Scan for the cell matching the given text and deliver its (x, y) coordinate at center. 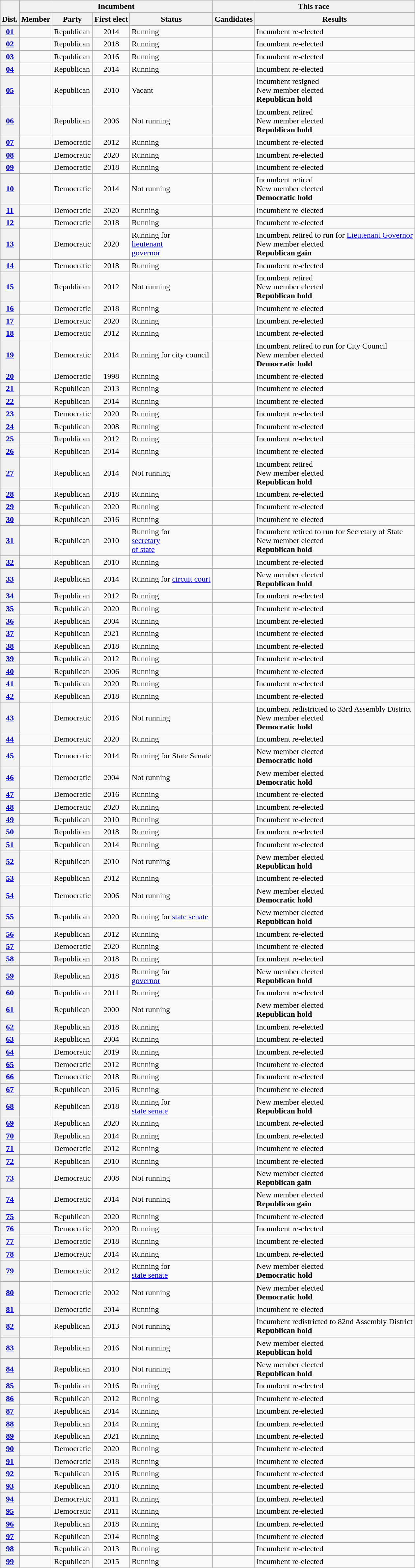
47 (10, 795)
75 (10, 1216)
45 (10, 756)
26 (10, 451)
14 (10, 266)
Party (72, 19)
2000 (111, 1010)
46 (10, 777)
21 (10, 389)
38 (10, 646)
25 (10, 439)
42 (10, 696)
28 (10, 494)
81 (10, 1309)
03 (10, 57)
31 (10, 541)
Incumbent retired to run for City CouncilNew member electedDemocratic hold (335, 355)
27 (10, 473)
Running for state senate (171, 917)
55 (10, 917)
34 (10, 596)
35 (10, 609)
23 (10, 414)
87 (10, 1411)
Running forlieutenantgovernor (171, 244)
32 (10, 562)
11 (10, 210)
86 (10, 1398)
64 (10, 1052)
37 (10, 634)
83 (10, 1347)
Incumbent retiredNew member electedDemocratic hold (335, 189)
24 (10, 426)
68 (10, 1107)
58 (10, 959)
Vacant (171, 91)
66 (10, 1077)
95 (10, 1511)
53 (10, 878)
52 (10, 862)
Running forgovernor (171, 976)
30 (10, 519)
70 (10, 1136)
20 (10, 376)
92 (10, 1474)
Status (171, 19)
90 (10, 1449)
Candidates (234, 19)
41 (10, 684)
65 (10, 1064)
2019 (111, 1052)
09 (10, 167)
19 (10, 355)
91 (10, 1461)
98 (10, 1549)
08 (10, 155)
63 (10, 1039)
85 (10, 1386)
39 (10, 659)
Member (36, 19)
Incumbent redistricted to 82nd Assembly DistrictRepublican hold (335, 1326)
59 (10, 976)
73 (10, 1178)
61 (10, 1010)
48 (10, 807)
07 (10, 142)
04 (10, 69)
33 (10, 579)
Incumbent retired to run for Lieutenant Governor New member electedRepublican gain (335, 244)
Incumbent redistricted to 33rd Assembly DistrictNew member electedDemocratic hold (335, 718)
62 (10, 1027)
Dist. (10, 13)
2002 (111, 1292)
13 (10, 244)
99 (10, 1561)
Running forsecretaryof state (171, 541)
67 (10, 1089)
96 (10, 1524)
Running for State Senate (171, 756)
29 (10, 507)
72 (10, 1161)
02 (10, 44)
84 (10, 1369)
16 (10, 308)
17 (10, 321)
1998 (111, 376)
06 (10, 121)
12 (10, 223)
This race (314, 7)
22 (10, 401)
01 (10, 32)
56 (10, 934)
Incumbent retired to run for Secretary of StateNew member electedRepublican hold (335, 541)
05 (10, 91)
50 (10, 832)
94 (10, 1499)
Incumbent (116, 7)
82 (10, 1326)
40 (10, 671)
First elect (111, 19)
10 (10, 189)
36 (10, 621)
89 (10, 1436)
60 (10, 993)
74 (10, 1199)
80 (10, 1292)
51 (10, 845)
57 (10, 946)
78 (10, 1254)
44 (10, 739)
Results (335, 19)
18 (10, 333)
97 (10, 1536)
71 (10, 1148)
69 (10, 1123)
79 (10, 1271)
43 (10, 718)
2015 (111, 1561)
Incumbent resignedNew member electedRepublican hold (335, 91)
Running for circuit court (171, 579)
88 (10, 1424)
Running for city council (171, 355)
76 (10, 1229)
77 (10, 1241)
15 (10, 287)
49 (10, 820)
54 (10, 895)
93 (10, 1486)
